Provide the [X, Y] coordinate of the cell's center where the given text is located.  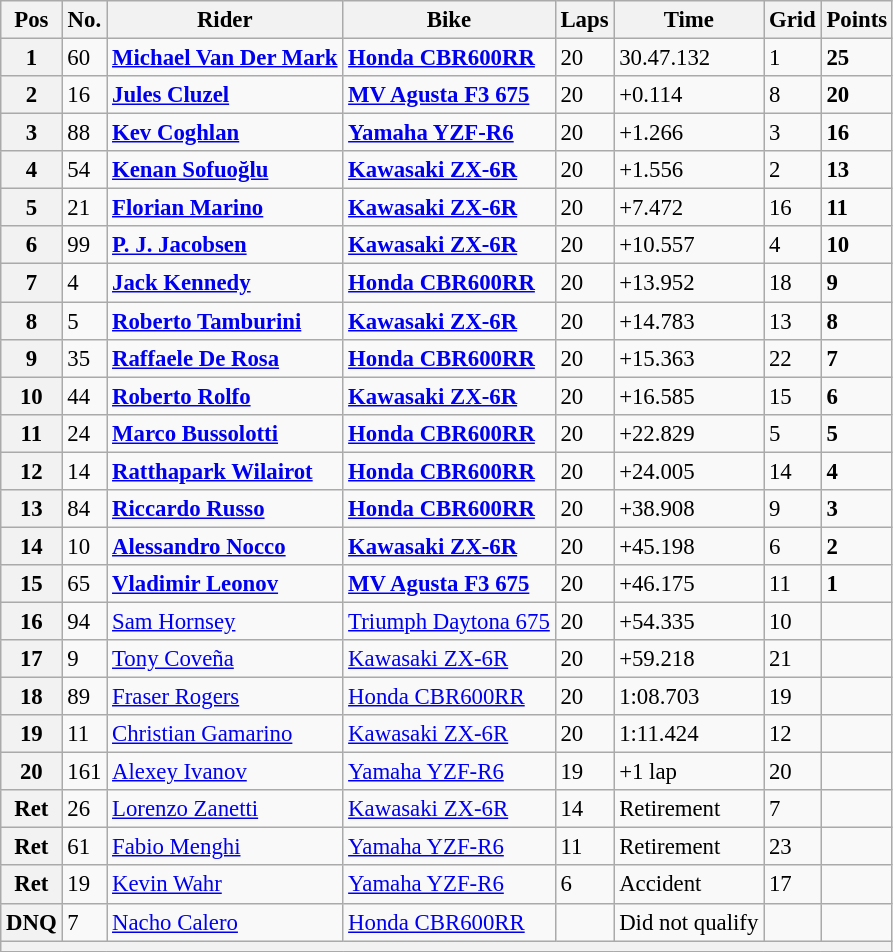
Marco Bussolotti [225, 433]
+14.783 [689, 321]
+38.908 [689, 509]
Ratthapark Wilairot [225, 471]
Florian Marino [225, 208]
65 [84, 584]
94 [84, 621]
No. [84, 20]
Christian Gamarino [225, 734]
Fabio Menghi [225, 847]
+10.557 [689, 245]
Michael Van Der Mark [225, 58]
25 [856, 58]
44 [84, 396]
88 [84, 133]
Riccardo Russo [225, 509]
89 [84, 697]
+22.829 [689, 433]
+46.175 [689, 584]
+15.363 [689, 358]
35 [84, 358]
1:08.703 [689, 697]
Pos [32, 20]
Jules Cluzel [225, 95]
24 [84, 433]
+1.266 [689, 133]
Roberto Tamburini [225, 321]
+0.114 [689, 95]
+1 lap [689, 772]
+1.556 [689, 170]
+54.335 [689, 621]
Vladimir Leonov [225, 584]
Did not qualify [689, 922]
Alexey Ivanov [225, 772]
54 [84, 170]
84 [84, 509]
161 [84, 772]
Triumph Daytona 675 [449, 621]
Nacho Calero [225, 922]
Fraser Rogers [225, 697]
+13.952 [689, 283]
61 [84, 847]
+16.585 [689, 396]
+24.005 [689, 471]
Kevin Wahr [225, 885]
26 [84, 809]
Bike [449, 20]
Grid [792, 20]
DNQ [32, 922]
Roberto Rolfo [225, 396]
Tony Coveña [225, 659]
+59.218 [689, 659]
Time [689, 20]
Rider [225, 20]
Jack Kennedy [225, 283]
Accident [689, 885]
Raffaele De Rosa [225, 358]
22 [792, 358]
30.47.132 [689, 58]
99 [84, 245]
P. J. Jacobsen [225, 245]
Laps [584, 20]
Alessandro Nocco [225, 546]
Points [856, 20]
+45.198 [689, 546]
Lorenzo Zanetti [225, 809]
23 [792, 847]
Kev Coghlan [225, 133]
1:11.424 [689, 734]
60 [84, 58]
+7.472 [689, 208]
Sam Hornsey [225, 621]
Kenan Sofuoğlu [225, 170]
